Output the (X, Y) coordinate of the center of the cell containing the given text.  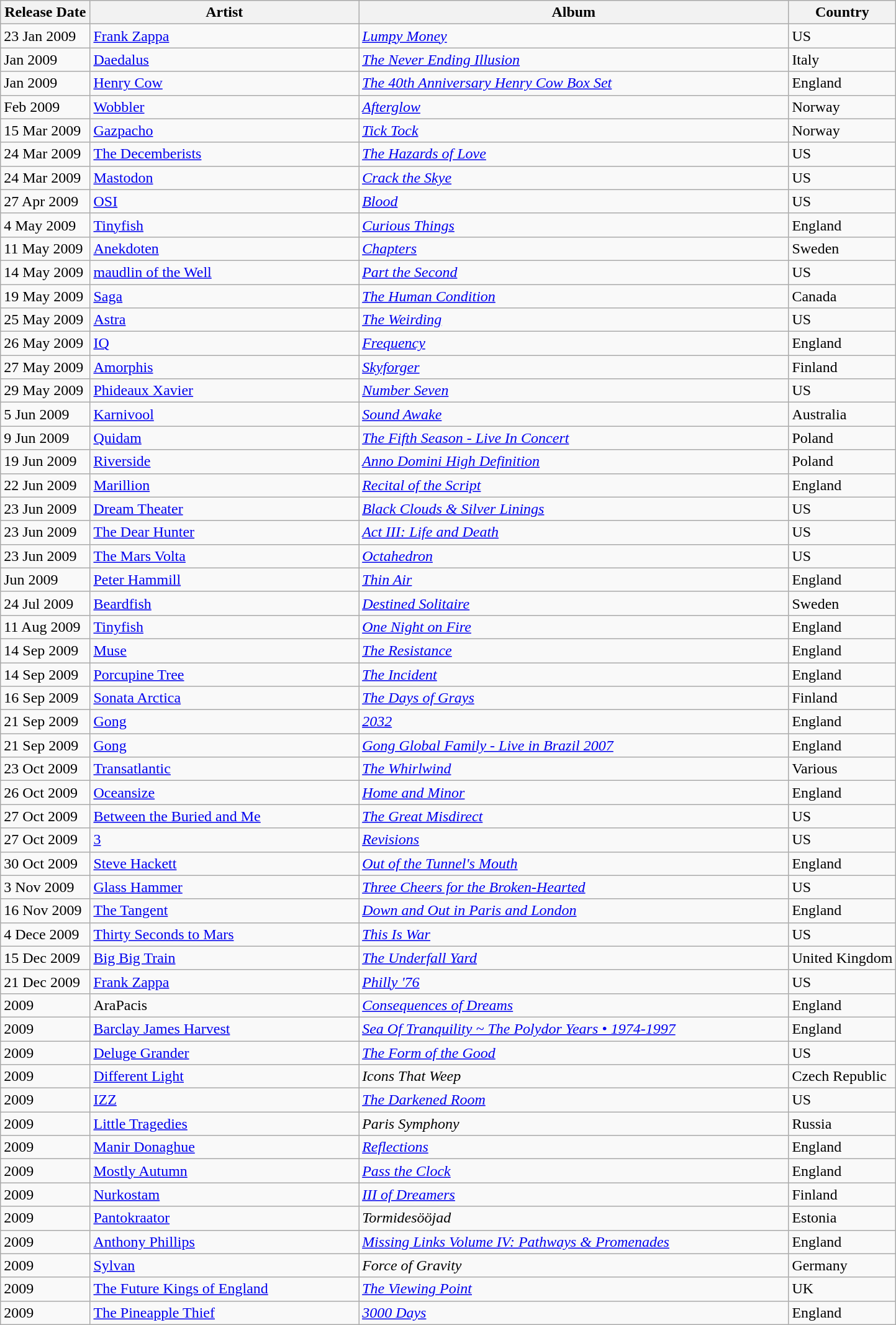
Blood (574, 201)
11 May 2009 (45, 248)
Skyforger (574, 367)
2032 (574, 722)
15 Dec 2009 (45, 958)
maudlin of the Well (225, 272)
Daedalus (225, 60)
Estonia (842, 1218)
The Never Ending Illusion (574, 60)
Sylvan (225, 1265)
Amorphis (225, 367)
The Weirding (574, 320)
Frequency (574, 344)
22 Jun 2009 (45, 485)
Paris Symphony (574, 1124)
The Resistance (574, 650)
Pass the Clock (574, 1171)
Tick Tock (574, 130)
Force of Gravity (574, 1265)
11 Aug 2009 (45, 627)
Feb 2009 (45, 107)
Missing Links Volume IV: Pathways & Promenades (574, 1242)
Various (842, 769)
Different Light (225, 1077)
Riverside (225, 462)
The Underfall Yard (574, 958)
Saga (225, 296)
Afterglow (574, 107)
3000 Days (574, 1313)
Muse (225, 650)
Italy (842, 60)
Marillion (225, 485)
Act III: Life and Death (574, 532)
Lumpy Money (574, 36)
IZZ (225, 1100)
Chapters (574, 248)
Revisions (574, 840)
Anekdoten (225, 248)
Dream Theater (225, 509)
Thirty Seconds to Mars (225, 934)
Consequences of Dreams (574, 1005)
The Days of Grays (574, 698)
4 Dece 2009 (45, 934)
Nurkostam (225, 1195)
30 Oct 2009 (45, 863)
21 Dec 2009 (45, 981)
4 May 2009 (45, 225)
24 Jul 2009 (45, 603)
Karnivool (225, 414)
This Is War (574, 934)
Recital of the Script (574, 485)
Release Date (45, 12)
Sea Of Tranquility ~ The Polydor Years • 1974-1997 (574, 1029)
Transatlantic (225, 769)
Destined Solitaire (574, 603)
The Decemberists (225, 154)
One Night on Fire (574, 627)
27 Apr 2009 (45, 201)
Reflections (574, 1147)
The Dear Hunter (225, 532)
19 Jun 2009 (45, 462)
Three Cheers for the Broken-Hearted (574, 887)
Porcupine Tree (225, 674)
Gong Global Family - Live in Brazil 2007 (574, 745)
Icons That Weep (574, 1077)
The Future Kings of England (225, 1289)
Steve Hackett (225, 863)
Sonata Arctica (225, 698)
Country (842, 12)
Octahedron (574, 556)
25 May 2009 (45, 320)
UK (842, 1289)
Henry Cow (225, 83)
Mastodon (225, 178)
Between the Buried and Me (225, 816)
Czech Republic (842, 1077)
The Whirlwind (574, 769)
Curious Things (574, 225)
Part the Second (574, 272)
16 Nov 2009 (45, 911)
Down and Out in Paris and London (574, 911)
Tormidesööjad (574, 1218)
29 May 2009 (45, 391)
Germany (842, 1265)
IQ (225, 344)
Quidam (225, 438)
3 (225, 840)
23 Oct 2009 (45, 769)
Home and Minor (574, 793)
The Viewing Point (574, 1289)
Astra (225, 320)
Deluge Grander (225, 1053)
III of Dreamers (574, 1195)
Out of the Tunnel's Mouth (574, 863)
The Darkened Room (574, 1100)
The 40th Anniversary Henry Cow Box Set (574, 83)
Beardfish (225, 603)
The Incident (574, 674)
Glass Hammer (225, 887)
Canada (842, 296)
19 May 2009 (45, 296)
Oceansize (225, 793)
26 May 2009 (45, 344)
9 Jun 2009 (45, 438)
Crack the Skye (574, 178)
Mostly Autumn (225, 1171)
Anthony Phillips (225, 1242)
OSI (225, 201)
5 Jun 2009 (45, 414)
The Tangent (225, 911)
Australia (842, 414)
The Form of the Good (574, 1053)
27 May 2009 (45, 367)
26 Oct 2009 (45, 793)
Little Tragedies (225, 1124)
Jun 2009 (45, 580)
Black Clouds & Silver Linings (574, 509)
Barclay James Harvest (225, 1029)
Russia (842, 1124)
14 May 2009 (45, 272)
Big Big Train (225, 958)
15 Mar 2009 (45, 130)
Peter Hammill (225, 580)
The Mars Volta (225, 556)
Gazpacho (225, 130)
Manir Donaghue (225, 1147)
Number Seven (574, 391)
The Human Condition (574, 296)
Wobbler (225, 107)
Sound Awake (574, 414)
The Great Misdirect (574, 816)
Philly '76 (574, 981)
16 Sep 2009 (45, 698)
23 Jan 2009 (45, 36)
United Kingdom (842, 958)
AraPacis (225, 1005)
Pantokraator (225, 1218)
Phideaux Xavier (225, 391)
The Hazards of Love (574, 154)
Anno Domini High Definition (574, 462)
Thin Air (574, 580)
The Fifth Season - Live In Concert (574, 438)
3 Nov 2009 (45, 887)
Artist (225, 12)
The Pineapple Thief (225, 1313)
Album (574, 12)
